For the text-containing cell, return its midpoint in (X, Y) coordinate format. 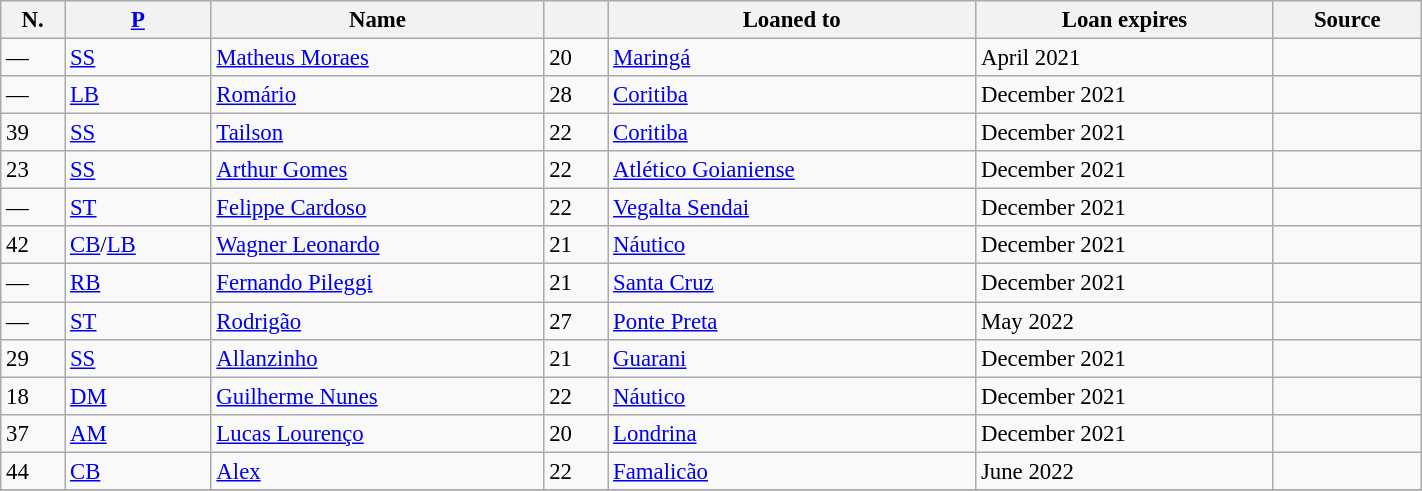
Alex (378, 471)
Guarani (792, 358)
Wagner Leonardo (378, 245)
DM (138, 396)
Maringá (792, 58)
N. (33, 20)
AM (138, 433)
37 (33, 433)
Name (378, 20)
Tailson (378, 133)
Londrina (792, 433)
Loan expires (1125, 20)
27 (576, 321)
LB (138, 95)
Vegalta Sendai (792, 208)
18 (33, 396)
Romário (378, 95)
23 (33, 170)
Guilherme Nunes (378, 396)
Atlético Goianiense (792, 170)
29 (33, 358)
P (138, 20)
April 2021 (1125, 58)
Matheus Moraes (378, 58)
RB (138, 283)
Famalicão (792, 471)
Allanzinho (378, 358)
28 (576, 95)
Santa Cruz (792, 283)
Source (1347, 20)
Rodrigão (378, 321)
44 (33, 471)
Ponte Preta (792, 321)
Loaned to (792, 20)
Arthur Gomes (378, 170)
CB/LB (138, 245)
Felippe Cardoso (378, 208)
May 2022 (1125, 321)
June 2022 (1125, 471)
42 (33, 245)
Lucas Lourenço (378, 433)
39 (33, 133)
Fernando Pileggi (378, 283)
CB (138, 471)
